Determine the [x, y] coordinate at the center of the cell enclosing the given text.  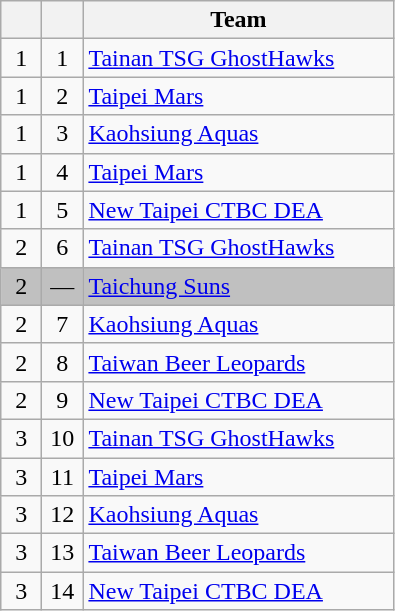
13 [62, 553]
4 [62, 172]
7 [62, 324]
— [62, 286]
11 [62, 477]
8 [62, 362]
14 [62, 591]
6 [62, 248]
5 [62, 210]
9 [62, 400]
12 [62, 515]
Taichung Suns [238, 286]
Team [238, 20]
10 [62, 438]
